Provide the [X, Y] coordinate of the cell's center where the given text is located.  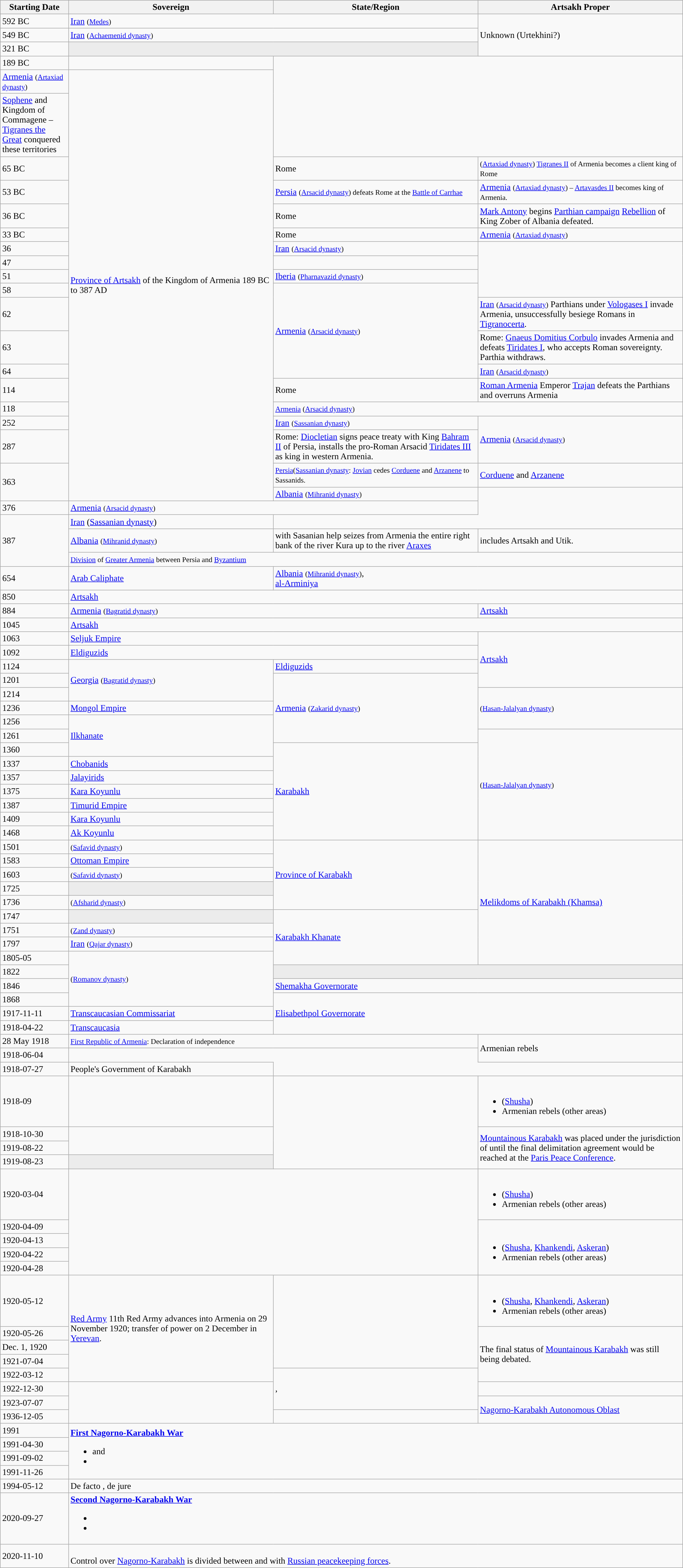
1805-05 [34, 958]
Iran (Arsacid dynasty) Parthians under Vologases I invade Armenia, unsuccessfully besiege Romans in Tigranocerta. [580, 314]
1583 [34, 861]
1603 [34, 875]
Seljuk Empire [273, 639]
1920-05-26 [34, 1333]
Armenian rebels [580, 1048]
Karabakh Khanate [376, 937]
1501 [34, 847]
33 BC [34, 235]
State/Region [376, 7]
1468 [34, 833]
1918-09 [34, 1102]
28 May 1918 [34, 1041]
1918-06-04 [34, 1055]
includes Artsakh and Utik. [580, 541]
Second Nagorno-Karabakh War [376, 1518]
1922-12-30 [34, 1389]
1919-08-22 [34, 1148]
Corduene and Arzanene [580, 475]
1918-10-30 [34, 1134]
Mark Antony begins Parthian campaign Rebellion of King Zober of Albania defeated. [580, 216]
1201 [34, 680]
1357 [34, 777]
Control over Nagorno-Karabakh is divided between and with Russian peacekeeping forces. [376, 1556]
, [376, 1389]
Elisabethpol Governorate [478, 1013]
Ak Koyunlu [171, 833]
Starting Date [34, 7]
Mountainous Karabakh was placed under the jurisdiction of until the final delimitation agreement would be reached at the Paris Peace Conference. [580, 1148]
Melikdoms of Karabakh (Khamsa) [580, 902]
252 [34, 423]
Artsakh Proper [580, 7]
Nagorno-Karabakh Autonomous Oblast [580, 1410]
1991-04-30 [34, 1444]
1922-03-12 [34, 1375]
1846 [34, 986]
Sovereign [171, 7]
850 [34, 597]
1923-07-07 [34, 1403]
First Nagorno-Karabakh War and [376, 1451]
1920-05-12 [34, 1301]
De facto , de jure [376, 1486]
1261 [34, 736]
549 BC [34, 35]
1991-11-26 [34, 1472]
Iran (Achaemenid dynasty) [273, 35]
Rome: Gnaeus Domitius Corbulo invades Armenia and defeats Tiridates I, who accepts Roman sovereignty. Parthia withdraws. [580, 348]
62 [34, 314]
1917-11-11 [34, 1013]
Province of Artsakh of the Kingdom of Armenia 189 BC to 387 AD [171, 285]
(Zand dynasty) [171, 930]
Red Army 11th Red Army advances into Armenia on 29 November 1920; transfer of power on 2 December in Yerevan. [171, 1328]
Iran (Medes) [273, 21]
Georgia (Bagratid dynasty) [171, 680]
1994-05-12 [34, 1486]
Armenia (Artaxiad dynasty) – Artavasdes II becomes king of Armenia. [580, 192]
1921-07-04 [34, 1361]
64 [34, 371]
51 [34, 276]
Mongol Empire [171, 708]
1124 [34, 666]
Transcaucasian Commissariat [171, 1013]
(Afsharid dynasty) [171, 902]
1991-09-02 [34, 1458]
321 BC [34, 49]
1920-03-04 [34, 1194]
1920-04-09 [34, 1227]
1256 [34, 722]
Persia(Sassanian dynasty: Jovian cedes Corduene and Arzanene to Sassanids. [376, 475]
Chobanids [171, 763]
1736 [34, 902]
Sophene and Kingdom of Commagene – Tigranes the Great conquered these territories [34, 125]
First Republic of Armenia: Declaration of independence [273, 1041]
1725 [34, 888]
Karabakh [376, 791]
1375 [34, 791]
Timurid Empire [171, 805]
363 [34, 482]
1920-04-13 [34, 1240]
287 [34, 446]
1920-04-28 [34, 1268]
Iran (Qajar dynasty) [171, 944]
1387 [34, 805]
53 BC [34, 192]
63 [34, 348]
1797 [34, 944]
47 [34, 262]
1337 [34, 763]
36 BC [34, 216]
1868 [34, 999]
1822 [34, 972]
Division of Greater Armenia between Persia and Byzantium [376, 559]
2020-11-10 [34, 1556]
Albania (Mihranid dynasty),al-Arminiya [478, 578]
Iberia (Pharnavazid dynasty) [376, 276]
114 [34, 390]
Armenia (Bagratid dynasty) [273, 611]
387 [34, 541]
Jalayirids [171, 777]
Transcaucasia [171, 1027]
Armenia (Zakarid dynasty) [376, 708]
People's Government of Karabakh [171, 1069]
1236 [34, 708]
2020-09-27 [34, 1518]
1918-04-22 [34, 1027]
65 BC [34, 169]
Roman Armenia Emperor Trajan defeats the Parthians and overruns Armenia [580, 390]
1991 [34, 1430]
Dec. 1, 1920 [34, 1347]
1919-08-23 [34, 1162]
36 [34, 248]
118 [34, 409]
1063 [34, 639]
1920-04-22 [34, 1254]
1045 [34, 625]
(Romanov dynasty) [171, 979]
Province of Karabakh [376, 875]
1936-12-05 [34, 1417]
189 BC [34, 63]
592 BC [34, 21]
Ottoman Empire [171, 861]
1214 [34, 694]
(Artaxiad dynasty) Tigranes II of Armenia becomes a client king of Rome [580, 169]
58 [34, 290]
1360 [34, 750]
Arab Caliphate [171, 578]
Ilkhanate [171, 736]
Rome: Diocletian signs peace treaty with King Bahram II of Persia, installs the pro-Roman Arsacid Tiridates III as king in western Armenia. [376, 446]
654 [34, 578]
1747 [34, 916]
The final status of Mountainous Karabakh was still being debated. [580, 1354]
Unknown (Urtekhini?) [580, 35]
1409 [34, 819]
Shemakha Governorate [478, 986]
376 [34, 508]
884 [34, 611]
Persia (Arsacid dynasty) defeats Rome at the Battle of Carrhae [376, 192]
1918-07-27 [34, 1069]
with Sasanian help seizes from Armenia the entire right bank of the river Kura up to the river Araxes [376, 541]
1092 [34, 653]
1751 [34, 930]
